Detect which cell encompasses the target text, then output its (X, Y) center coordinate. 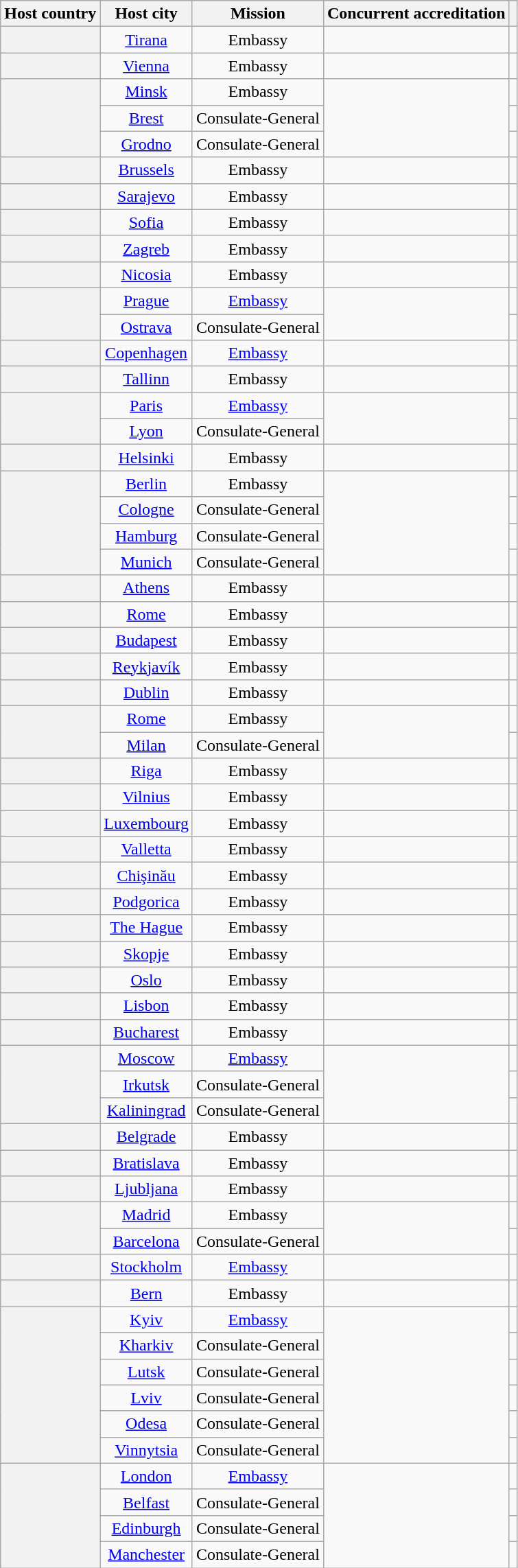
Brussels (147, 170)
Sarajevo (147, 196)
Dublin (147, 692)
Irkutsk (147, 1084)
Berlin (147, 484)
Vinnytsia (147, 1450)
Kaliningrad (147, 1110)
Lyon (147, 432)
Ostrava (147, 327)
Milan (147, 745)
Nicosia (147, 274)
Mission (258, 14)
Skopje (147, 954)
Chişinău (147, 876)
London (147, 1476)
Grodno (147, 144)
Cologne (147, 510)
Hamburg (147, 536)
Brest (147, 118)
Edinburgh (147, 1528)
Minsk (147, 92)
Zagreb (147, 248)
Barcelona (147, 1241)
Odesa (147, 1424)
The Hague (147, 928)
Vilnius (147, 797)
Tirana (147, 40)
Vienna (147, 66)
Kharkiv (147, 1346)
Host city (147, 14)
Helsinki (147, 458)
Valletta (147, 850)
Madrid (147, 1215)
Concurrent accreditation (416, 14)
Copenhagen (147, 353)
Reykjavík (147, 666)
Host country (51, 14)
Ljubljana (147, 1189)
Athens (147, 588)
Lutsk (147, 1372)
Podgorica (147, 902)
Budapest (147, 640)
Tallinn (147, 379)
Kyiv (147, 1320)
Munich (147, 562)
Stockholm (147, 1267)
Bern (147, 1294)
Luxembourg (147, 823)
Oslo (147, 980)
Sofia (147, 222)
Manchester (147, 1554)
Riga (147, 771)
Bratislava (147, 1163)
Paris (147, 406)
Moscow (147, 1058)
Belfast (147, 1502)
Lviv (147, 1398)
Lisbon (147, 1006)
Belgrade (147, 1136)
Prague (147, 301)
Bucharest (147, 1032)
